From the cell containing the given text, extract its center point as (X, Y) coordinate. 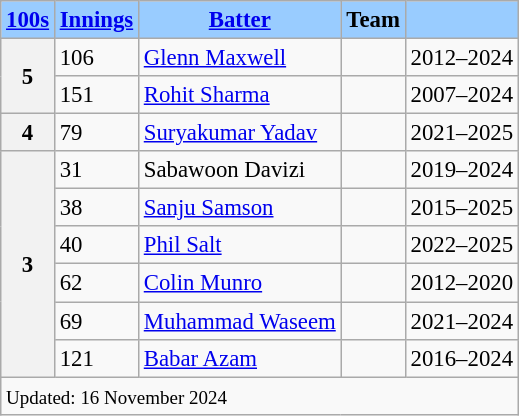
151 (96, 95)
Batter (240, 20)
Muhammad Waseem (240, 321)
3 (28, 264)
Innings (96, 20)
2021–2025 (462, 133)
2016–2024 (462, 358)
Babar Azam (240, 358)
Glenn Maxwell (240, 58)
Team (373, 20)
2012–2020 (462, 283)
31 (96, 170)
100s (28, 20)
2012–2024 (462, 58)
121 (96, 358)
5 (28, 76)
Colin Munro (240, 283)
Suryakumar Yadav (240, 133)
4 (28, 133)
2019–2024 (462, 170)
69 (96, 321)
Updated: 16 November 2024 (260, 396)
106 (96, 58)
Rohit Sharma (240, 95)
2007–2024 (462, 95)
62 (96, 283)
2015–2025 (462, 208)
40 (96, 245)
Sabawoon Davizi (240, 170)
38 (96, 208)
Sanju Samson (240, 208)
2021–2024 (462, 321)
Phil Salt (240, 245)
2022–2025 (462, 245)
79 (96, 133)
